Pinpoint the cell where the given text exists, returning its (x, y) midpoint coordinate. 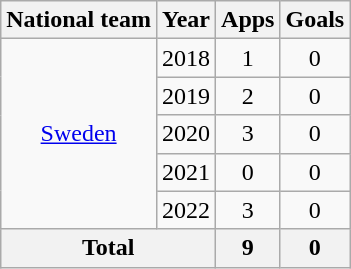
Year (186, 20)
2021 (186, 172)
9 (248, 248)
Total (108, 248)
2 (248, 96)
1 (248, 58)
2020 (186, 134)
Goals (315, 20)
2018 (186, 58)
Sweden (79, 134)
2019 (186, 96)
Apps (248, 20)
2022 (186, 210)
National team (79, 20)
